Output the [x, y] coordinate of the center of the cell containing the given text.  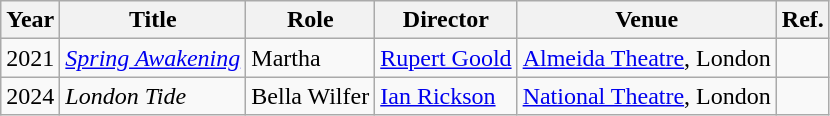
2021 [30, 58]
Rupert Goold [446, 58]
Role [310, 20]
2024 [30, 96]
Bella Wilfer [310, 96]
Venue [646, 20]
Ian Rickson [446, 96]
London Tide [153, 96]
Year [30, 20]
Almeida Theatre, London [646, 58]
Director [446, 20]
Ref. [802, 20]
Martha [310, 58]
Spring Awakening [153, 58]
National Theatre, London [646, 96]
Title [153, 20]
